From the cell containing the given text, extract its center point as [X, Y] coordinate. 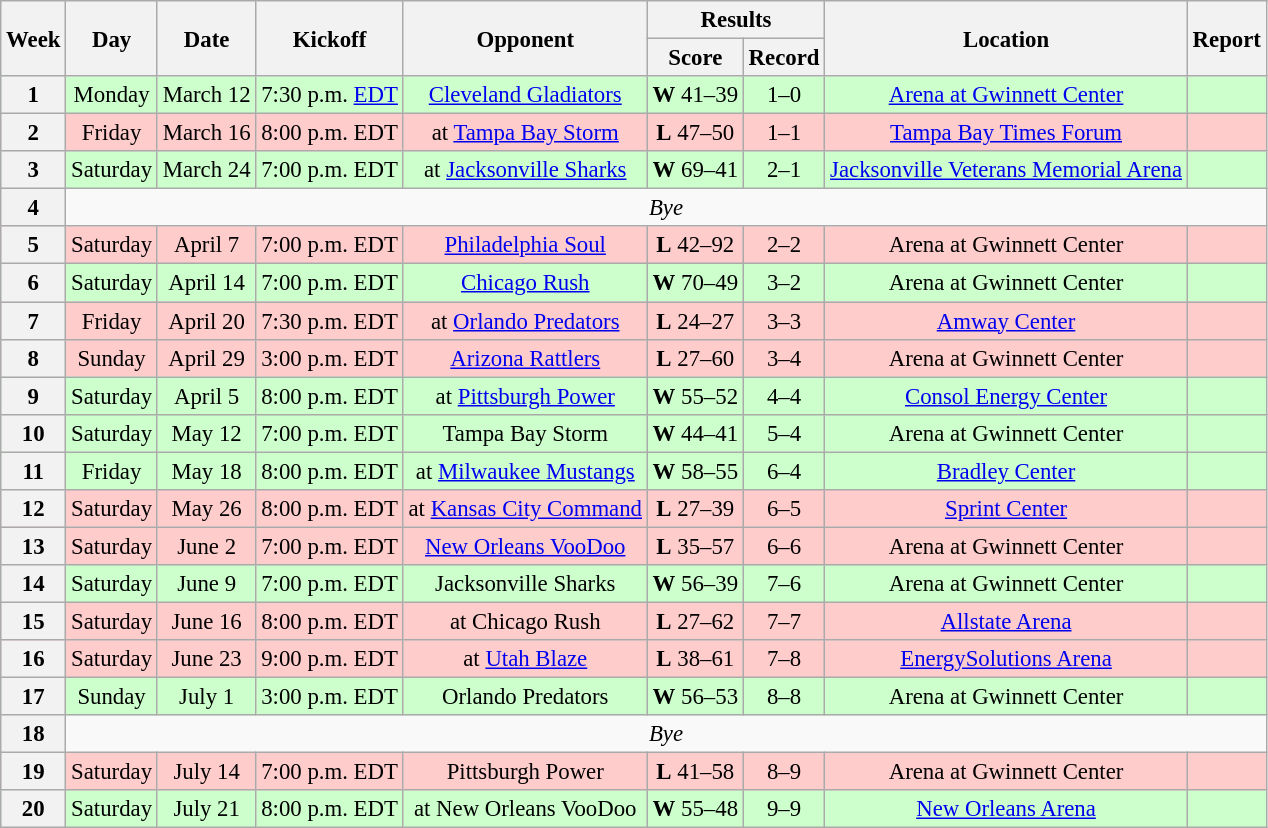
Chicago Rush [525, 283]
W 56–39 [695, 584]
at Tampa Bay Storm [525, 133]
3–2 [784, 283]
Date [206, 38]
Week [34, 38]
June 2 [206, 546]
9:00 p.m. EDT [330, 659]
April 7 [206, 245]
5 [34, 245]
15 [34, 621]
Results [736, 20]
W 58–55 [695, 471]
10 [34, 433]
9 [34, 396]
5–4 [784, 433]
8–9 [784, 772]
7–8 [784, 659]
4–4 [784, 396]
L 35–57 [695, 546]
Jacksonville Sharks [525, 584]
L 24–27 [695, 321]
L 27–62 [695, 621]
at Jacksonville Sharks [525, 170]
May 18 [206, 471]
W 55–48 [695, 809]
L 41–58 [695, 772]
3 [34, 170]
9–9 [784, 809]
Location [1006, 38]
April 20 [206, 321]
Bradley Center [1006, 471]
Consol Energy Center [1006, 396]
May 26 [206, 509]
8 [34, 358]
Opponent [525, 38]
13 [34, 546]
Tampa Bay Storm [525, 433]
7 [34, 321]
1–1 [784, 133]
Orlando Predators [525, 697]
April 5 [206, 396]
6–4 [784, 471]
at Orlando Predators [525, 321]
at Pittsburgh Power [525, 396]
18 [34, 734]
L 27–60 [695, 358]
8–8 [784, 697]
Sprint Center [1006, 509]
19 [34, 772]
17 [34, 697]
W 69–41 [695, 170]
L 42–92 [695, 245]
Monday [112, 95]
at Chicago Rush [525, 621]
Jacksonville Veterans Memorial Arena [1006, 170]
March 12 [206, 95]
W 55–52 [695, 396]
L 27–39 [695, 509]
Kickoff [330, 38]
March 24 [206, 170]
May 12 [206, 433]
2 [34, 133]
L 38–61 [695, 659]
March 16 [206, 133]
11 [34, 471]
Record [784, 58]
Amway Center [1006, 321]
6 [34, 283]
6–5 [784, 509]
April 14 [206, 283]
W 70–49 [695, 283]
at New Orleans VooDoo [525, 809]
New Orleans VooDoo [525, 546]
Allstate Arena [1006, 621]
at Kansas City Command [525, 509]
Score [695, 58]
6–6 [784, 546]
Pittsburgh Power [525, 772]
2–1 [784, 170]
April 29 [206, 358]
12 [34, 509]
14 [34, 584]
W 41–39 [695, 95]
June 9 [206, 584]
1–0 [784, 95]
3–3 [784, 321]
W 44–41 [695, 433]
EnergySolutions Arena [1006, 659]
July 14 [206, 772]
2–2 [784, 245]
July 21 [206, 809]
New Orleans Arena [1006, 809]
7–6 [784, 584]
L 47–50 [695, 133]
Day [112, 38]
4 [34, 208]
W 56–53 [695, 697]
16 [34, 659]
7–7 [784, 621]
20 [34, 809]
Tampa Bay Times Forum [1006, 133]
1 [34, 95]
3–4 [784, 358]
Philadelphia Soul [525, 245]
July 1 [206, 697]
Arizona Rattlers [525, 358]
June 16 [206, 621]
Cleveland Gladiators [525, 95]
June 23 [206, 659]
at Milwaukee Mustangs [525, 471]
at Utah Blaze [525, 659]
Report [1226, 38]
